Detect which cell encompasses the target text, then output its (x, y) center coordinate. 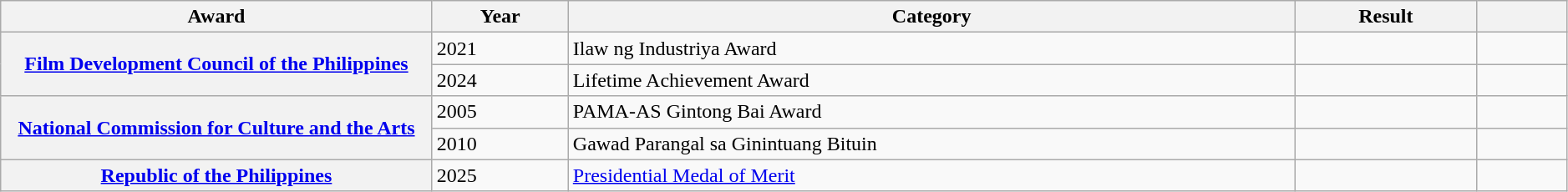
2010 (500, 144)
Presidential Medal of Merit (931, 175)
Ilaw ng Industriya Award (931, 48)
PAMA-AS Gintong Bai Award (931, 112)
2005 (500, 112)
Year (500, 17)
Lifetime Achievement Award (931, 80)
Result (1385, 17)
Category (931, 17)
2025 (500, 175)
Award (216, 17)
Republic of the Philippines (216, 175)
2021 (500, 48)
National Commission for Culture and the Arts (216, 128)
Film Development Council of the Philippines (216, 64)
Gawad Parangal sa Ginintuang Bituin (931, 144)
2024 (500, 80)
